Return [x, y] of the center of cell containing provided text 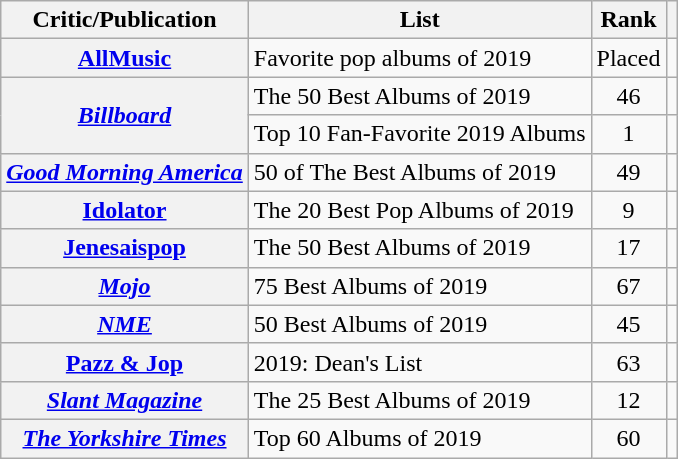
List [420, 20]
Mojo [125, 286]
75 Best Albums of 2019 [420, 286]
9 [628, 210]
50 of The Best Albums of 2019 [420, 172]
1 [628, 134]
Rank [628, 20]
50 Best Albums of 2019 [420, 324]
Top 60 Albums of 2019 [420, 438]
2019: Dean's List [420, 362]
Idolator [125, 210]
Critic/Publication [125, 20]
Favorite pop albums of 2019 [420, 58]
45 [628, 324]
NME [125, 324]
The 20 Best Pop Albums of 2019 [420, 210]
63 [628, 362]
Jenesaispop [125, 248]
The 25 Best Albums of 2019 [420, 400]
60 [628, 438]
49 [628, 172]
12 [628, 400]
67 [628, 286]
Pazz & Jop [125, 362]
Good Morning America [125, 172]
Top 10 Fan-Favorite 2019 Albums [420, 134]
AllMusic [125, 58]
Billboard [125, 115]
Placed [628, 58]
17 [628, 248]
46 [628, 96]
Slant Magazine [125, 400]
The Yorkshire Times [125, 438]
